Output the (X, Y) coordinate of the center of the cell containing the given text.  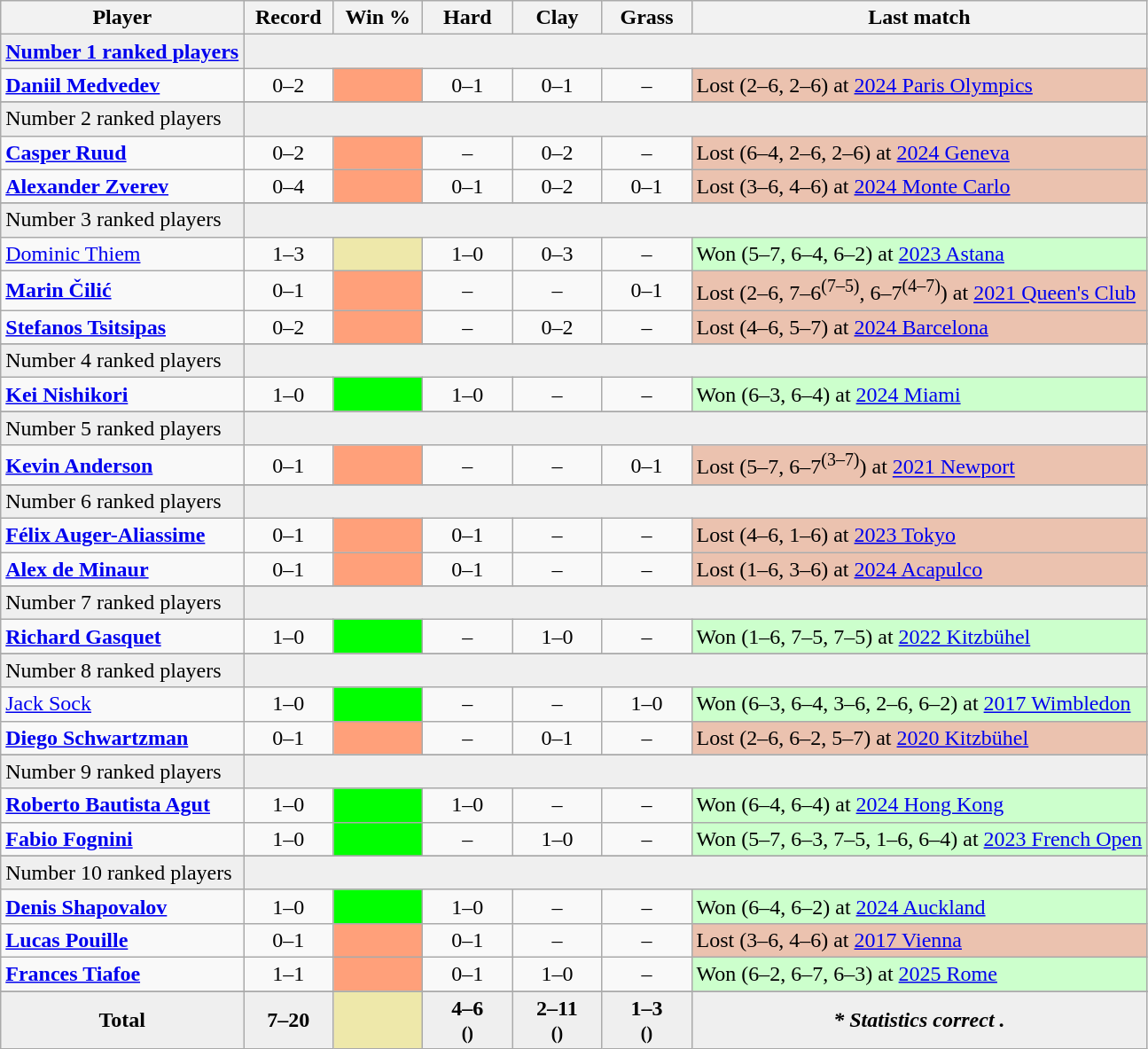
Win % (378, 18)
7–20 (289, 1020)
Frances Tiafoe (122, 974)
Won (6–3, 6–4) at 2024 Miami (919, 395)
0–3 (557, 254)
* Statistics correct . (919, 1020)
Number 5 ranked players (122, 428)
Lost (6–4, 2–6, 2–6) at 2024 Geneva (919, 153)
Lost (5–7, 6–7(3–7)) at 2021 Newport (919, 465)
Dominic Thiem (122, 254)
Clay (557, 18)
Won (6–4, 6–4) at 2024 Hong Kong (919, 805)
Hard (468, 18)
Number 8 ranked players (122, 670)
Won (6–2, 6–7, 6–3) at 2025 Rome (919, 974)
Number 2 ranked players (122, 119)
Félix Auger-Aliassime (122, 536)
Player (122, 18)
Diego Schwartzman (122, 738)
Won (1–6, 7–5, 7–5) at 2022 Kitzbühel (919, 637)
Denis Shapovalov (122, 906)
1–3 (289, 254)
Number 7 ranked players (122, 603)
1–1 (289, 974)
Lost (1–6, 3–6) at 2024 Acapulco (919, 569)
Number 6 ranked players (122, 502)
Richard Gasquet (122, 637)
Number 1 ranked players (122, 51)
4–6 () (468, 1020)
Kevin Anderson (122, 465)
Number 10 ranked players (122, 873)
Lucas Pouille (122, 940)
Alex de Minaur (122, 569)
Number 4 ranked players (122, 361)
Lost (3–6, 4–6) at 2024 Monte Carlo (919, 186)
Lost (3–6, 4–6) at 2017 Vienna (919, 940)
Roberto Bautista Agut (122, 805)
Daniil Medvedev (122, 85)
Record (289, 18)
Alexander Zverev (122, 186)
Won (6–3, 6–4, 3–6, 2–6, 6–2) at 2017 Wimbledon (919, 704)
Won (5–7, 6–4, 6–2) at 2023 Astana (919, 254)
1–3 () (647, 1020)
Number 3 ranked players (122, 220)
Lost (4–6, 1–6) at 2023 Tokyo (919, 536)
0–4 (289, 186)
Grass (647, 18)
Kei Nishikori (122, 395)
Lost (4–6, 5–7) at 2024 Barcelona (919, 327)
Won (5–7, 6–3, 7–5, 1–6, 6–4) at 2023 French Open (919, 839)
Casper Ruud (122, 153)
Total (122, 1020)
Number 9 ranked players (122, 771)
Lost (2–6, 6–2, 5–7) at 2020 Kitzbühel (919, 738)
Stefanos Tsitsipas (122, 327)
Lost (2–6, 7–6(7–5), 6–7(4–7)) at 2021 Queen's Club (919, 291)
Won (6–4, 6–2) at 2024 Auckland (919, 906)
Last match (919, 18)
Jack Sock (122, 704)
Marin Čilić (122, 291)
2–11 () (557, 1020)
Lost (2–6, 2–6) at 2024 Paris Olympics (919, 85)
Fabio Fognini (122, 839)
